Extract the [x, y] coordinate from the center of the cell holding the provided text.  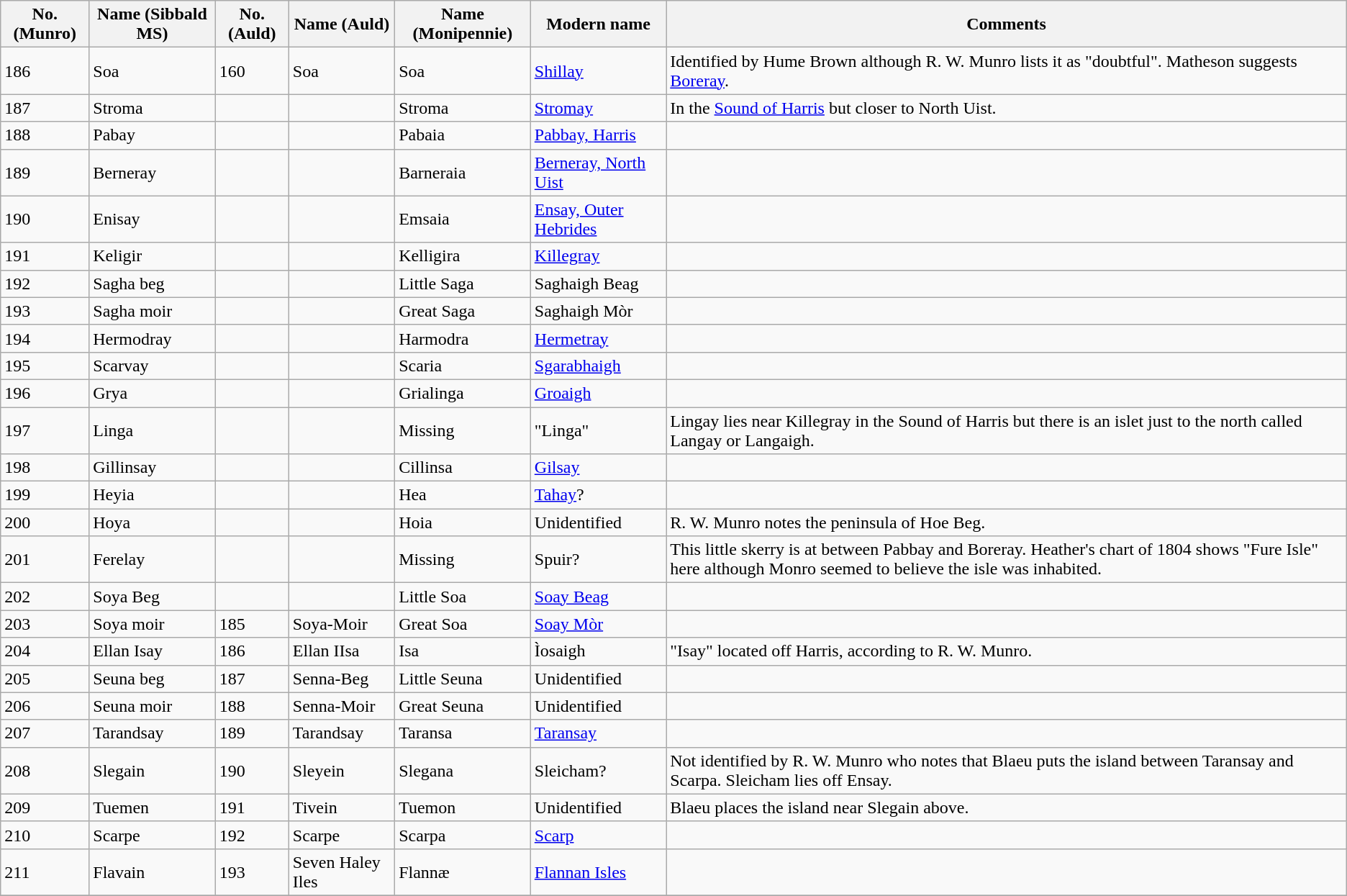
Hea [463, 495]
Flavain [153, 872]
"Linga" [598, 430]
209 [45, 807]
Spuir? [598, 560]
Sagha beg [153, 284]
Harmodra [463, 338]
Identified by Hume Brown although R. W. Munro lists it as "doubtful". Matheson suggests Boreray. [1007, 71]
Linga [153, 430]
Ellan IIsa [341, 651]
198 [45, 468]
Soya-Moir [341, 624]
185 [252, 624]
Modern name [598, 24]
Flannæ [463, 872]
Soay Mòr [598, 624]
Sagha moir [153, 311]
Tuemen [153, 807]
Berneray, North Uist [598, 173]
Seuna beg [153, 679]
Scarvay [153, 366]
Shillay [598, 71]
Great Seuna [463, 706]
Sleicham? [598, 770]
Emsaia [463, 219]
Great Saga [463, 311]
Enisay [153, 219]
Gillinsay [153, 468]
Grialinga [463, 393]
Saghaigh Mòr [598, 311]
Pabay [153, 135]
Seven Haley Iles [341, 872]
Taransa [463, 733]
Slegana [463, 770]
Slegain [153, 770]
Ferelay [153, 560]
202 [45, 597]
199 [45, 495]
Pabaia [463, 135]
Ellan Isay [153, 651]
Name (Auld) [341, 24]
Stromay [598, 108]
Berneray [153, 173]
Name (Sibbald MS) [153, 24]
Taransay [598, 733]
Senna-Moir [341, 706]
197 [45, 430]
Lingay lies near Killegray in the Sound of Harris but there is an islet just to the north called Langay or Langaigh. [1007, 430]
Isa [463, 651]
Hoia [463, 522]
205 [45, 679]
Pabbay, Harris [598, 135]
210 [45, 835]
Little Saga [463, 284]
Killegray [598, 256]
Name (Monipennie) [463, 24]
Cillinsa [463, 468]
200 [45, 522]
Not identified by R. W. Munro who notes that Blaeu puts the island between Taransay and Scarpa. Sleicham lies off Ensay. [1007, 770]
Soay Beag [598, 597]
"Isay" located off Harris, according to R. W. Munro. [1007, 651]
204 [45, 651]
Heyia [153, 495]
196 [45, 393]
Sleyein [341, 770]
Ensay, Outer Hebrides [598, 219]
208 [45, 770]
Barneraia [463, 173]
Soya moir [153, 624]
Kelligira [463, 256]
Senna-Beg [341, 679]
Hermetray [598, 338]
Hoya [153, 522]
Blaeu places the island near Slegain above. [1007, 807]
Groaigh [598, 393]
No. (Munro) [45, 24]
207 [45, 733]
Little Seuna [463, 679]
Hermodray [153, 338]
Flannan Isles [598, 872]
Ìosaigh [598, 651]
Sgarabhaigh [598, 366]
Keligir [153, 256]
Tuemon [463, 807]
Soya Beg [153, 597]
195 [45, 366]
Seuna moir [153, 706]
160 [252, 71]
Tahay? [598, 495]
Comments [1007, 24]
201 [45, 560]
206 [45, 706]
203 [45, 624]
194 [45, 338]
Scarp [598, 835]
Tivein [341, 807]
211 [45, 872]
Great Soa [463, 624]
Grya [153, 393]
Scaria [463, 366]
No. (Auld) [252, 24]
Gilsay [598, 468]
R. W. Munro notes the peninsula of Hoe Beg. [1007, 522]
Scarpa [463, 835]
In the Sound of Harris but closer to North Uist. [1007, 108]
Little Soa [463, 597]
Saghaigh Beag [598, 284]
